Scan for the cell matching the given text and deliver its [X, Y] coordinate at center. 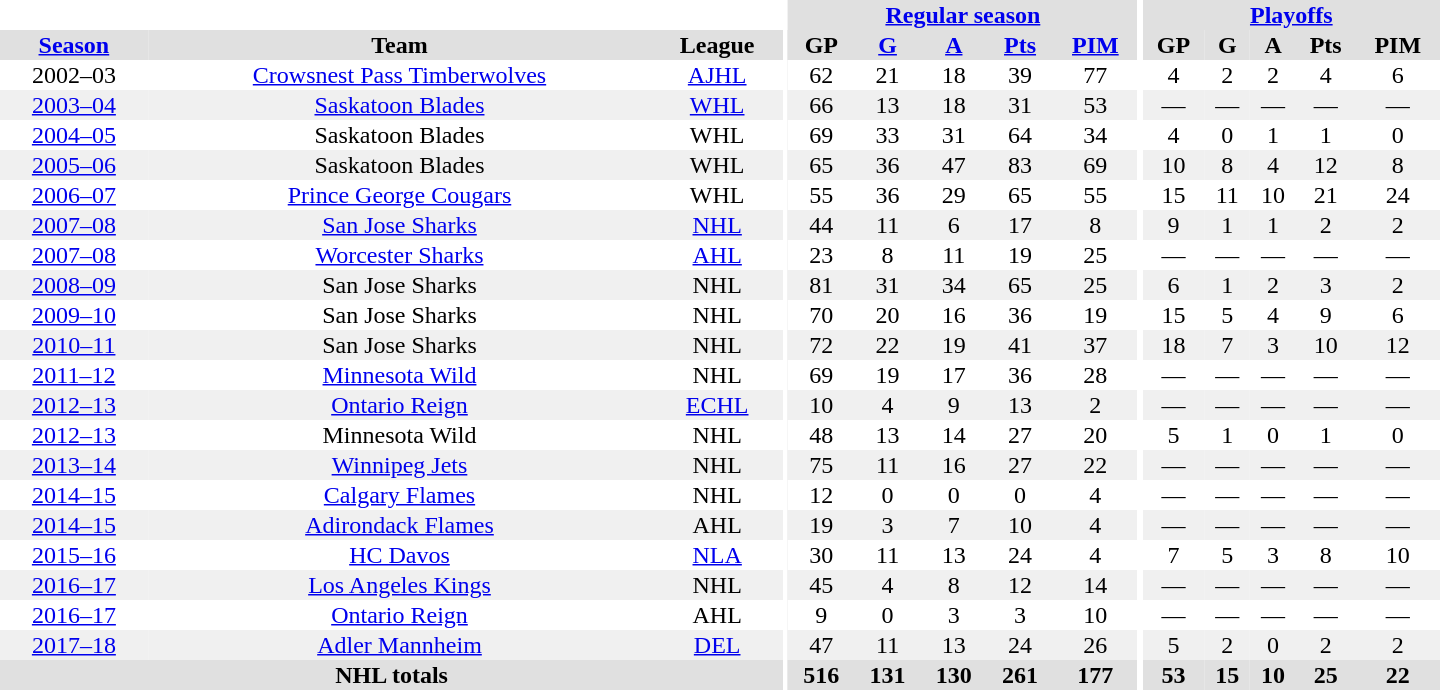
2005–06 [74, 165]
2002–03 [74, 75]
70 [821, 315]
Prince George Cougars [400, 195]
Playoffs [1292, 15]
72 [821, 345]
ECHL [717, 405]
26 [1095, 645]
2015–16 [74, 555]
Season [74, 45]
HC Davos [400, 555]
30 [821, 555]
66 [821, 105]
Regular season [962, 15]
Adler Mannheim [400, 645]
2011–12 [74, 375]
NHL totals [392, 675]
Crowsnest Pass Timberwolves [400, 75]
131 [887, 675]
516 [821, 675]
130 [954, 675]
41 [1020, 345]
2006–07 [74, 195]
64 [1020, 135]
48 [821, 435]
2009–10 [74, 315]
Winnipeg Jets [400, 465]
2017–18 [74, 645]
NLA [717, 555]
2004–05 [74, 135]
83 [1020, 165]
Team [400, 45]
DEL [717, 645]
28 [1095, 375]
77 [1095, 75]
81 [821, 285]
Adirondack Flames [400, 525]
62 [821, 75]
33 [887, 135]
23 [821, 255]
177 [1095, 675]
29 [954, 195]
37 [1095, 345]
2010–11 [74, 345]
75 [821, 465]
Los Angeles Kings [400, 585]
2003–04 [74, 105]
AJHL [717, 75]
Calgary Flames [400, 495]
League [717, 45]
2008–09 [74, 285]
45 [821, 585]
Worcester Sharks [400, 255]
261 [1020, 675]
39 [1020, 75]
44 [821, 225]
2013–14 [74, 465]
